Identify which cell holds the provided text, then report its [X, Y] central coordinate. 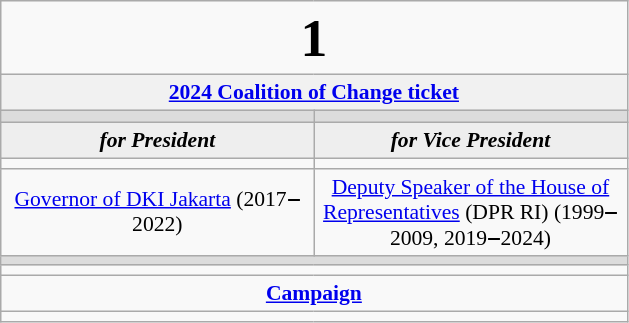
Deputy Speaker of the House of Representatives (DPR RI) (1999‒2009, 2019‒2024) [470, 212]
Governor of DKI Jakarta (2017‒2022) [158, 212]
2024 Coalition of Change ticket [314, 92]
Campaign [314, 294]
for Vice President [470, 141]
for President [158, 141]
1 [314, 38]
